For the text-containing cell, return its midpoint in (X, Y) coordinate format. 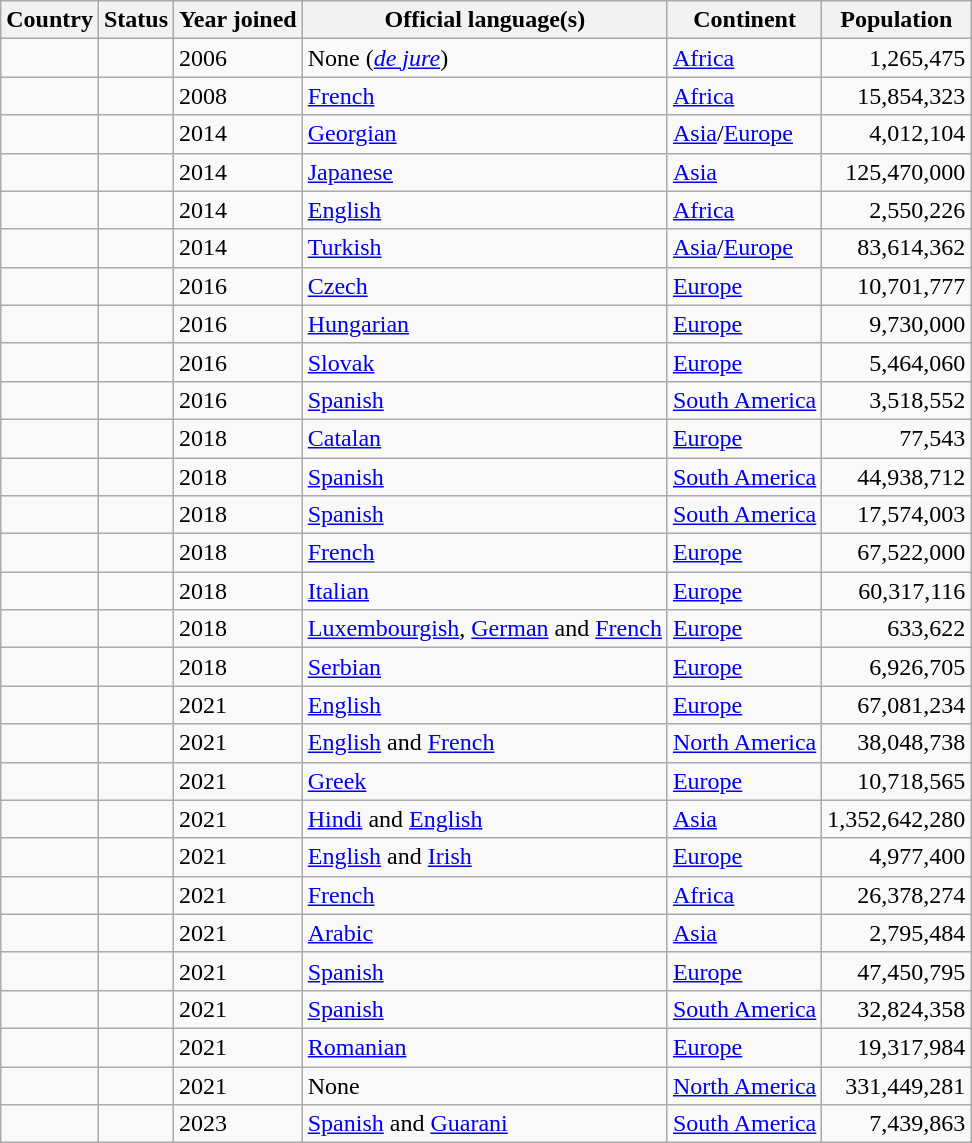
1,352,642,280 (896, 819)
2,795,484 (896, 933)
67,081,234 (896, 705)
Population (896, 20)
2,550,226 (896, 210)
Japanese (484, 172)
32,824,358 (896, 1009)
5,464,060 (896, 362)
9,730,000 (896, 324)
3,518,552 (896, 400)
331,449,281 (896, 1085)
26,378,274 (896, 895)
67,522,000 (896, 553)
Continent (744, 20)
19,317,984 (896, 1047)
47,450,795 (896, 971)
633,622 (896, 629)
1,265,475 (896, 58)
Spanish and Guarani (484, 1124)
17,574,003 (896, 515)
6,926,705 (896, 667)
83,614,362 (896, 248)
10,718,565 (896, 781)
7,439,863 (896, 1124)
10,701,777 (896, 286)
77,543 (896, 438)
2023 (238, 1124)
4,977,400 (896, 857)
Hindi and English (484, 819)
English and Irish (484, 857)
44,938,712 (896, 477)
Country (50, 20)
4,012,104 (896, 134)
15,854,323 (896, 96)
Catalan (484, 438)
Slovak (484, 362)
Status (136, 20)
Arabic (484, 933)
Italian (484, 591)
2008 (238, 96)
Turkish (484, 248)
Georgian (484, 134)
Greek (484, 781)
Romanian (484, 1047)
Year joined (238, 20)
None (de jure) (484, 58)
2006 (238, 58)
None (484, 1085)
Luxembourgish, German and French (484, 629)
Serbian (484, 667)
Czech (484, 286)
English and French (484, 743)
Hungarian (484, 324)
125,470,000 (896, 172)
Official language(s) (484, 20)
38,048,738 (896, 743)
60,317,116 (896, 591)
